Return the (x, y) coordinate for the center point of the cell that contains the specified text.  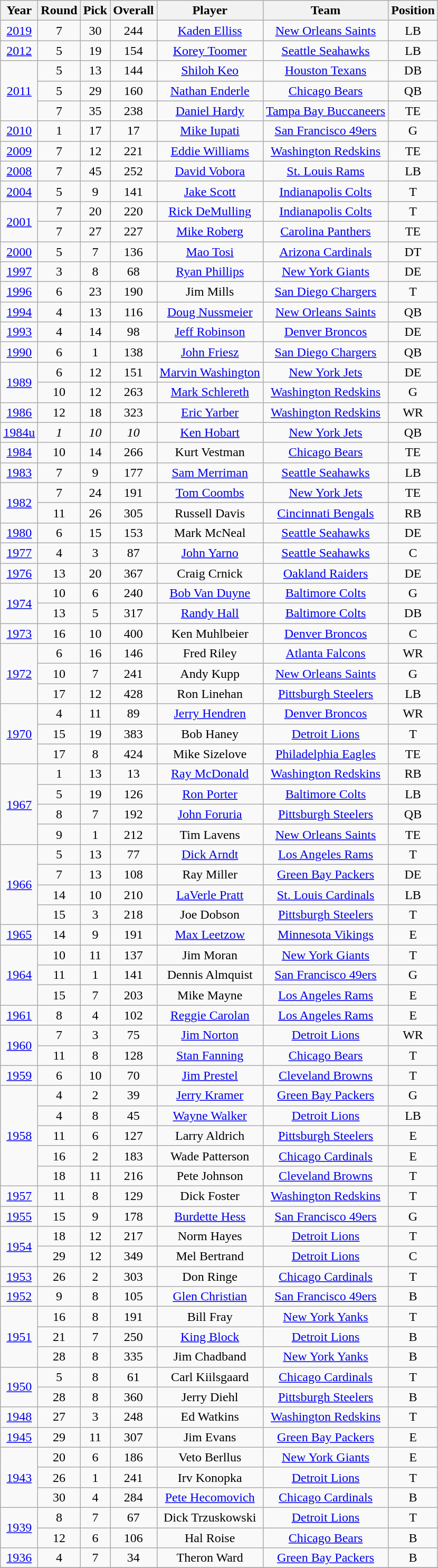
1943 (19, 1477)
John Foruria (210, 814)
186 (134, 1457)
Bill Fray (210, 1317)
Jerry Diehl (210, 1397)
John Yarno (210, 553)
1966 (19, 884)
126 (134, 794)
Philadelphia Eagles (325, 754)
250 (134, 1337)
Jim Evans (210, 1437)
1936 (19, 1558)
Houston Texans (325, 71)
238 (134, 111)
89 (134, 714)
360 (134, 1397)
34 (134, 1558)
Craig Crnick (210, 573)
221 (134, 151)
1970 (19, 734)
1986 (19, 412)
Dick Foster (210, 1196)
Overall (134, 11)
367 (134, 573)
39 (134, 1095)
210 (134, 895)
108 (134, 874)
2008 (19, 171)
Mike Mayne (210, 995)
Ed Watkins (210, 1417)
1984u (19, 432)
Dennis Almquist (210, 975)
Veto Berllus (210, 1457)
218 (134, 915)
178 (134, 1216)
23 (95, 292)
Sam Merriman (210, 473)
212 (134, 834)
Round (59, 11)
Doug Nussmeier (210, 312)
Jim Chadband (210, 1357)
248 (134, 1417)
160 (134, 91)
24 (95, 493)
Dick Arndt (210, 854)
Larry Aldrich (210, 1136)
Ray Miller (210, 874)
137 (134, 955)
Mao Tosi (210, 252)
Fred Riley (210, 654)
227 (134, 231)
Ryan Phillips (210, 272)
Mel Bertrand (210, 1257)
1960 (19, 1045)
61 (134, 1377)
349 (134, 1257)
1951 (19, 1337)
Glen Christian (210, 1297)
Max Leetzow (210, 935)
St. Louis Cardinals (325, 895)
DT (413, 252)
35 (95, 111)
Marvin Washington (210, 372)
Hal Roise (210, 1538)
68 (134, 272)
LaVerle Pratt (210, 895)
1950 (19, 1387)
266 (134, 452)
400 (134, 634)
77 (134, 854)
1984 (19, 452)
Reggie Carolan (210, 1015)
St. Louis Rams (325, 171)
King Block (210, 1337)
Rick DeMulling (210, 211)
Pete Hecomovich (210, 1497)
1961 (19, 1015)
Jim Mills (210, 292)
424 (134, 754)
Ron Porter (210, 794)
1983 (19, 473)
Bob Haney (210, 734)
Jerry Hendren (210, 714)
Ken Hobart (210, 432)
335 (134, 1357)
Burdette Hess (210, 1216)
Andy Kupp (210, 674)
87 (134, 553)
Mark Schlereth (210, 392)
2001 (19, 221)
203 (134, 995)
192 (134, 814)
1994 (19, 312)
1974 (19, 603)
220 (134, 211)
Eddie Williams (210, 151)
217 (134, 1236)
153 (134, 533)
Oakland Raiders (325, 573)
Stan Fanning (210, 1055)
Eric Yarber (210, 412)
2004 (19, 191)
129 (134, 1196)
David Vobora (210, 171)
1976 (19, 573)
102 (134, 1015)
128 (134, 1055)
252 (134, 171)
Russell Davis (210, 513)
138 (134, 352)
136 (134, 252)
317 (134, 613)
106 (134, 1538)
190 (134, 292)
75 (134, 1035)
Korey Toomer (210, 51)
Jim Moran (210, 955)
1959 (19, 1075)
Mike Sizelove (210, 754)
Jim Prestel (210, 1075)
Year (19, 11)
1955 (19, 1216)
Wade Patterson (210, 1156)
Cincinnati Bengals (325, 513)
Atlanta Falcons (325, 654)
Dick Trzuskowski (210, 1517)
Norm Hayes (210, 1236)
154 (134, 51)
Wayne Walker (210, 1116)
Tom Coombs (210, 493)
1964 (19, 975)
Daniel Hardy (210, 111)
Team (325, 11)
303 (134, 1277)
Mark McNeal (210, 533)
1989 (19, 382)
2010 (19, 131)
21 (59, 1337)
1967 (19, 804)
116 (134, 312)
2011 (19, 91)
Ron Linehan (210, 694)
1973 (19, 634)
1948 (19, 1417)
2012 (19, 51)
244 (134, 31)
2000 (19, 252)
1980 (19, 533)
Shiloh Keo (210, 71)
98 (134, 332)
Nathan Enderle (210, 91)
Don Ringe (210, 1277)
1996 (19, 292)
Mike Iupati (210, 131)
Position (413, 11)
284 (134, 1497)
Arizona Cardinals (325, 252)
240 (134, 593)
1958 (19, 1136)
305 (134, 513)
Kaden Elliss (210, 31)
Jake Scott (210, 191)
1953 (19, 1277)
Player (210, 11)
Carolina Panthers (325, 231)
383 (134, 734)
1990 (19, 352)
Irv Konopka (210, 1477)
Randy Hall (210, 613)
144 (134, 71)
127 (134, 1136)
1965 (19, 935)
1997 (19, 272)
1993 (19, 332)
1939 (19, 1527)
1954 (19, 1246)
1982 (19, 503)
183 (134, 1156)
2019 (19, 31)
Mike Roberg (210, 231)
1977 (19, 553)
216 (134, 1176)
Theron Ward (210, 1558)
1957 (19, 1196)
70 (134, 1075)
Carl Kiilsgaard (210, 1377)
Pick (95, 11)
1952 (19, 1297)
1945 (19, 1437)
Ken Muhlbeier (210, 634)
John Friesz (210, 352)
Joe Dobson (210, 915)
307 (134, 1437)
1972 (19, 674)
Jim Norton (210, 1035)
263 (134, 392)
146 (134, 654)
Tampa Bay Buccaneers (325, 111)
323 (134, 412)
Ray McDonald (210, 774)
67 (134, 1517)
Pete Johnson (210, 1176)
Kurt Vestman (210, 452)
2009 (19, 151)
Jerry Kramer (210, 1095)
Bob Van Duyne (210, 593)
Minnesota Vikings (325, 935)
428 (134, 694)
Tim Lavens (210, 834)
177 (134, 473)
Jeff Robinson (210, 332)
151 (134, 372)
105 (134, 1297)
